Detect which cell encompasses the target text, then output its [X, Y] center coordinate. 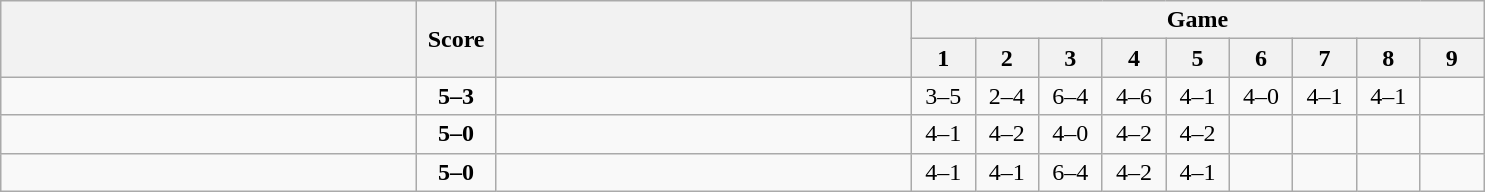
7 [1325, 58]
9 [1452, 58]
4–6 [1134, 96]
5–3 [456, 96]
3 [1071, 58]
2 [1007, 58]
Game [1197, 20]
6 [1261, 58]
Score [456, 39]
2–4 [1007, 96]
8 [1388, 58]
3–5 [943, 96]
1 [943, 58]
5 [1198, 58]
4 [1134, 58]
